Identify which cell holds the provided text, then report its (x, y) central coordinate. 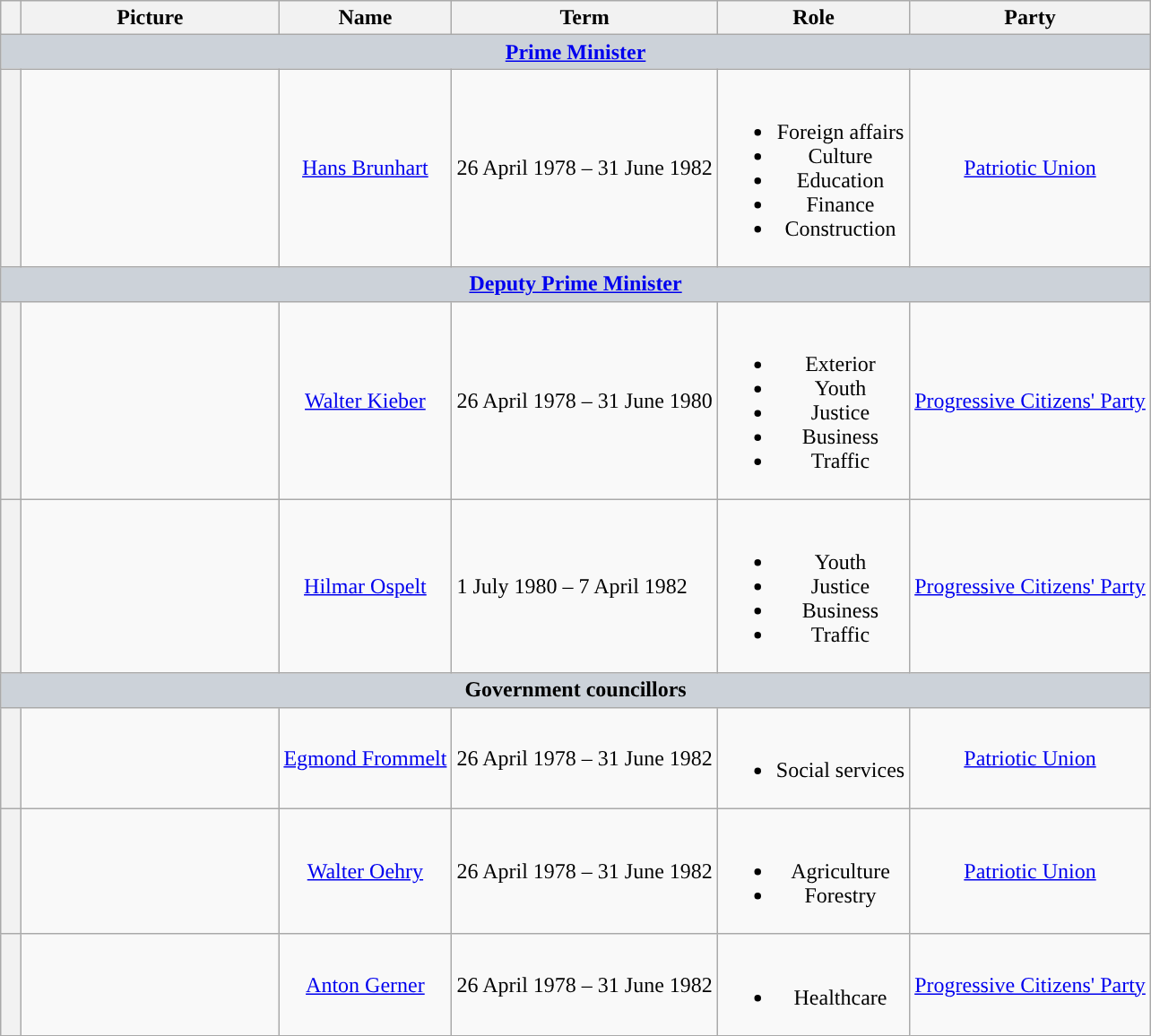
Deputy Prime Minister (575, 284)
Social services (813, 758)
Prime Minister (575, 52)
1 July 1980 – 7 April 1982 (584, 586)
Egmond Frommelt (366, 758)
26 April 1978 – 31 June 1980 (584, 400)
Term (584, 18)
ExteriorYouthJusticeBusinessTraffic (813, 400)
Walter Kieber (366, 400)
Healthcare (813, 984)
Hans Brunhart (366, 168)
Hilmar Ospelt (366, 586)
Name (366, 18)
Anton Gerner (366, 984)
Picture (151, 18)
Government councillors (575, 690)
AgricultureForestry (813, 871)
Role (813, 18)
Party (1031, 18)
Foreign affairsCultureEducationFinanceConstruction (813, 168)
YouthJusticeBusinessTraffic (813, 586)
Walter Oehry (366, 871)
